Return [X, Y] of the center of cell containing provided text 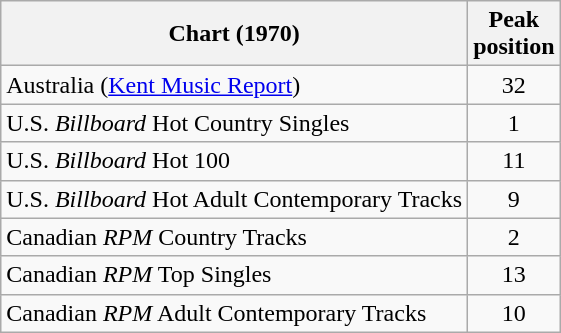
9 [514, 199]
U.S. Billboard Hot Adult Contemporary Tracks [234, 199]
Australia (Kent Music Report) [234, 85]
Canadian RPM Adult Contemporary Tracks [234, 313]
Peakposition [514, 34]
2 [514, 237]
13 [514, 275]
32 [514, 85]
1 [514, 123]
Canadian RPM Country Tracks [234, 237]
10 [514, 313]
U.S. Billboard Hot 100 [234, 161]
Canadian RPM Top Singles [234, 275]
U.S. Billboard Hot Country Singles [234, 123]
Chart (1970) [234, 34]
11 [514, 161]
